Provide the (X, Y) coordinate of the cell's center where the given text is located.  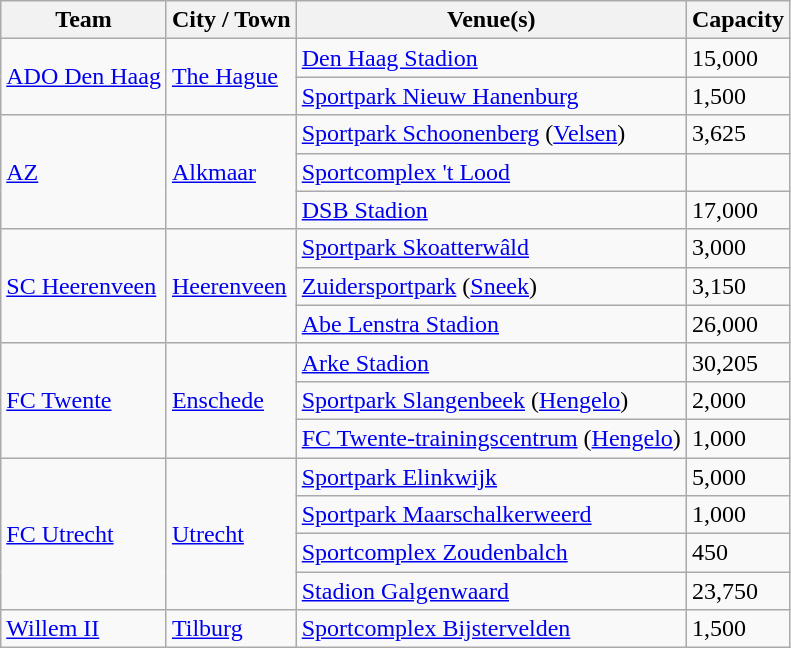
30,205 (738, 362)
26,000 (738, 324)
23,750 (738, 591)
Capacity (738, 20)
Sportpark Skoatterwâld (491, 248)
Venue(s) (491, 20)
5,000 (738, 477)
15,000 (738, 58)
Alkmaar (231, 172)
3,150 (738, 286)
DSB Stadion (491, 210)
Sportpark Nieuw Hanenburg (491, 96)
Sportcomplex Bijstervelden (491, 629)
450 (738, 553)
Abe Lenstra Stadion (491, 324)
Enschede (231, 400)
Sportcomplex 't Lood (491, 172)
Arke Stadion (491, 362)
Team (84, 20)
Stadion Galgenwaard (491, 591)
FC Twente-trainingscentrum (Hengelo) (491, 438)
The Hague (231, 77)
Sportcomplex Zoudenbalch (491, 553)
SC Heerenveen (84, 286)
FC Twente (84, 400)
2,000 (738, 400)
Utrecht (231, 534)
AZ (84, 172)
Sportpark Maarschalkerweerd (491, 515)
Heerenveen (231, 286)
City / Town (231, 20)
Tilburg (231, 629)
ADO Den Haag (84, 77)
Den Haag Stadion (491, 58)
FC Utrecht (84, 534)
3,000 (738, 248)
Sportpark Slangenbeek (Hengelo) (491, 400)
Sportpark Elinkwijk (491, 477)
Sportpark Schoonenberg (Velsen) (491, 134)
Willem II (84, 629)
17,000 (738, 210)
Zuidersportpark (Sneek) (491, 286)
3,625 (738, 134)
